From the cell containing the given text, extract its center point as [x, y] coordinate. 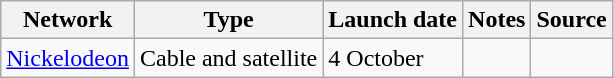
Notes [497, 20]
Cable and satellite [228, 58]
Source [572, 20]
Nickelodeon [68, 58]
Network [68, 20]
Launch date [393, 20]
Type [228, 20]
4 October [393, 58]
